Pinpoint the cell where the given text exists, returning its (x, y) midpoint coordinate. 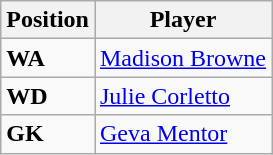
WD (48, 96)
Geva Mentor (182, 134)
Player (182, 20)
GK (48, 134)
Position (48, 20)
Julie Corletto (182, 96)
WA (48, 58)
Madison Browne (182, 58)
